Return the [X, Y] coordinate for the center point of the cell that contains the specified text.  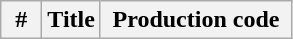
Title [72, 20]
Production code [196, 20]
# [22, 20]
